Pinpoint the cell where the given text exists, returning its [x, y] midpoint coordinate. 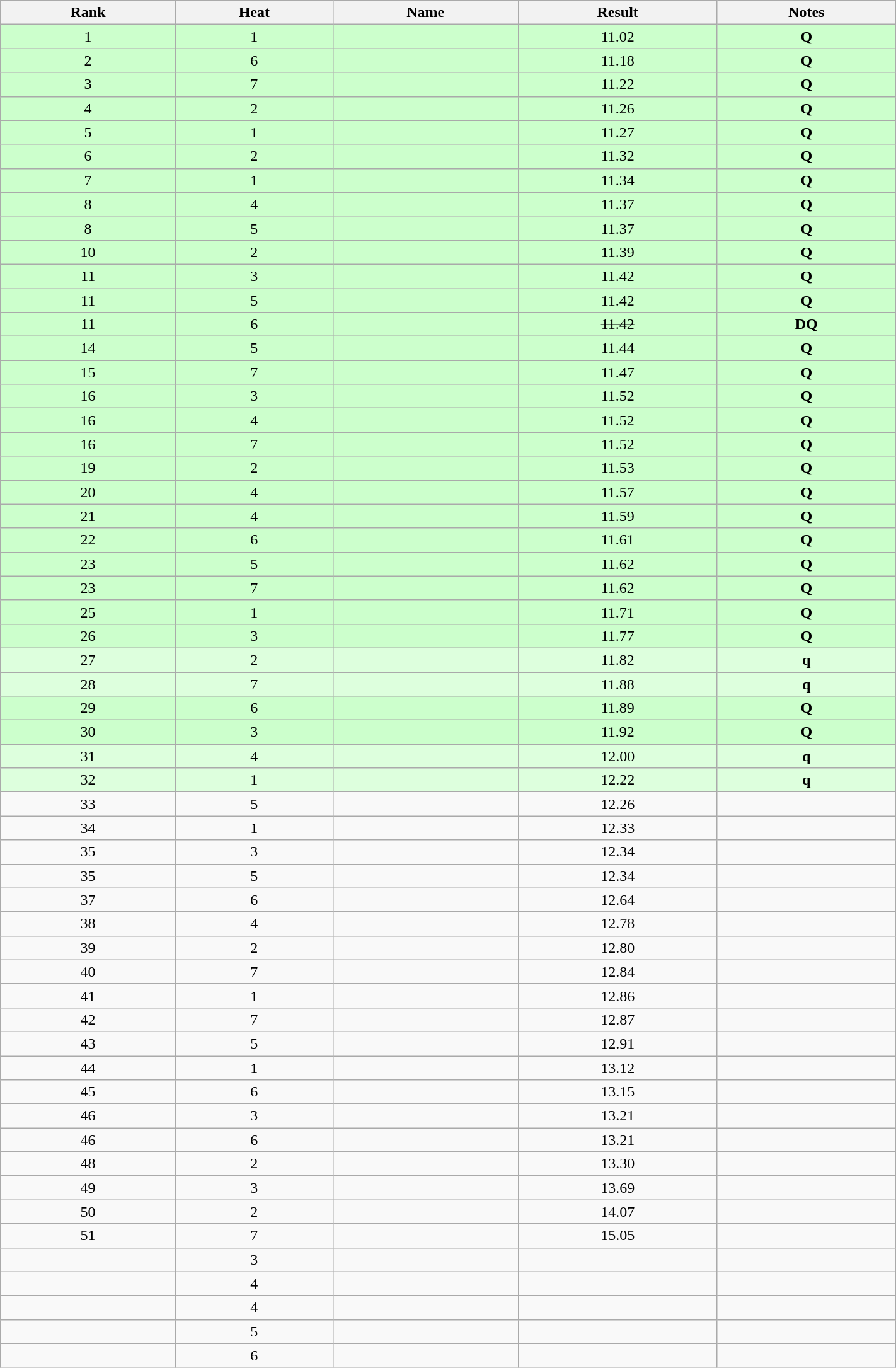
11.34 [617, 180]
32 [88, 780]
11.02 [617, 37]
28 [88, 684]
12.22 [617, 780]
11.39 [617, 252]
22 [88, 540]
39 [88, 948]
15 [88, 372]
27 [88, 660]
42 [88, 1020]
14.07 [617, 1212]
12.87 [617, 1020]
12.26 [617, 804]
11.71 [617, 612]
12.78 [617, 924]
41 [88, 996]
30 [88, 732]
51 [88, 1236]
11.26 [617, 108]
37 [88, 900]
31 [88, 756]
12.84 [617, 972]
12.86 [617, 996]
33 [88, 804]
11.22 [617, 84]
48 [88, 1164]
49 [88, 1188]
12.64 [617, 900]
45 [88, 1092]
Rank [88, 13]
11.18 [617, 60]
11.53 [617, 468]
11.59 [617, 516]
Name [425, 13]
11.82 [617, 660]
11.44 [617, 348]
15.05 [617, 1236]
21 [88, 516]
34 [88, 828]
13.15 [617, 1092]
Notes [807, 13]
12.91 [617, 1043]
Heat [254, 13]
11.27 [617, 132]
12.00 [617, 756]
29 [88, 708]
11.92 [617, 732]
10 [88, 252]
38 [88, 924]
11.32 [617, 156]
43 [88, 1043]
14 [88, 348]
11.57 [617, 492]
19 [88, 468]
44 [88, 1068]
Result [617, 13]
13.30 [617, 1164]
12.33 [617, 828]
25 [88, 612]
DQ [807, 325]
11.77 [617, 636]
50 [88, 1212]
40 [88, 972]
13.12 [617, 1068]
13.69 [617, 1188]
20 [88, 492]
11.88 [617, 684]
11.61 [617, 540]
11.47 [617, 372]
12.80 [617, 948]
26 [88, 636]
11.89 [617, 708]
